Provide the [x, y] coordinate of the cell's center where the given text is located.  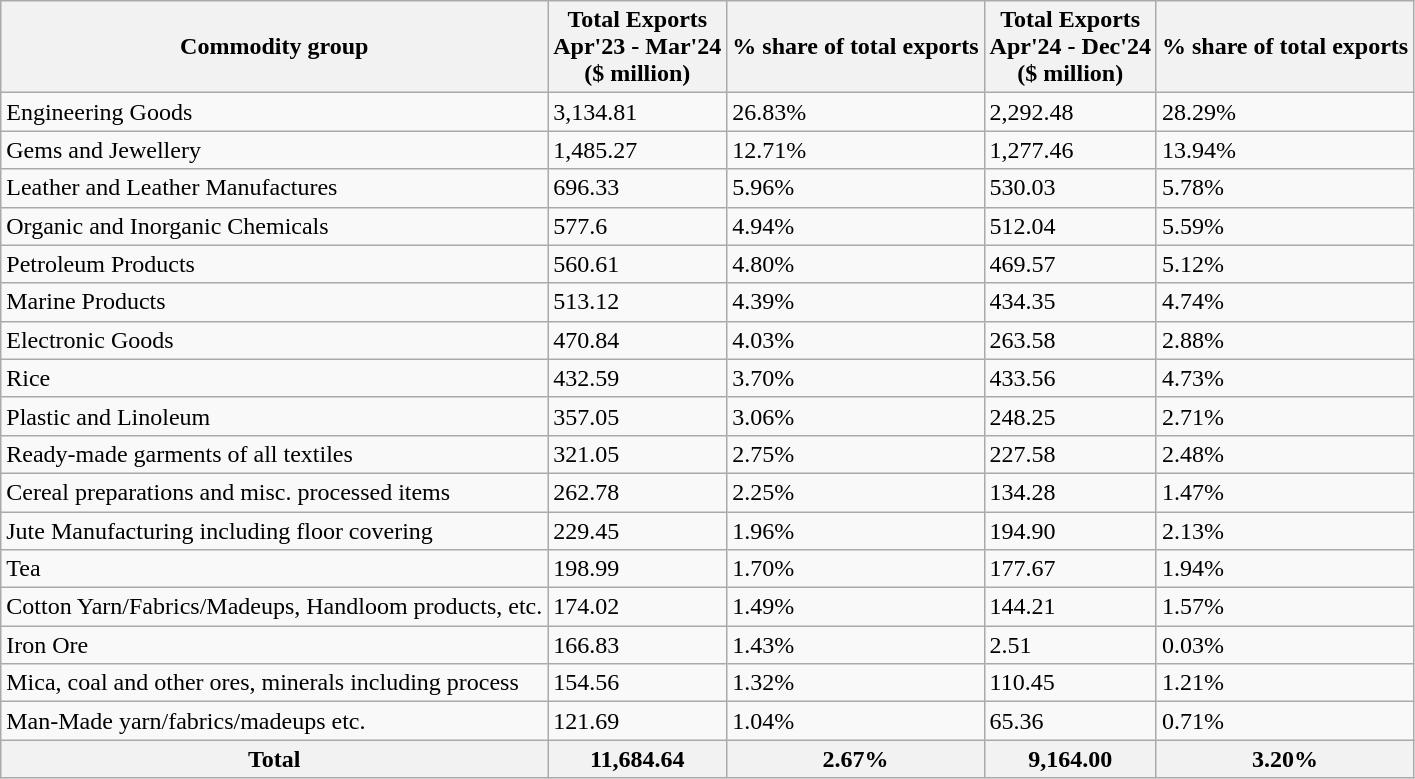
2.67% [856, 759]
696.33 [638, 188]
4.94% [856, 226]
166.83 [638, 645]
5.78% [1284, 188]
Plastic and Linoleum [274, 416]
1,485.27 [638, 150]
513.12 [638, 302]
2,292.48 [1070, 112]
3,134.81 [638, 112]
577.6 [638, 226]
432.59 [638, 378]
Gems and Jewellery [274, 150]
1.49% [856, 607]
4.39% [856, 302]
Organic and Inorganic Chemicals [274, 226]
5.96% [856, 188]
Leather and Leather Manufactures [274, 188]
1.57% [1284, 607]
470.84 [638, 340]
1.96% [856, 531]
469.57 [1070, 264]
Tea [274, 569]
530.03 [1070, 188]
1.43% [856, 645]
0.03% [1284, 645]
4.74% [1284, 302]
Engineering Goods [274, 112]
357.05 [638, 416]
11,684.64 [638, 759]
560.61 [638, 264]
1.21% [1284, 683]
1,277.46 [1070, 150]
248.25 [1070, 416]
144.21 [1070, 607]
433.56 [1070, 378]
1.47% [1284, 492]
134.28 [1070, 492]
2.48% [1284, 454]
13.94% [1284, 150]
Jute Manufacturing including floor covering [274, 531]
154.56 [638, 683]
3.20% [1284, 759]
1.04% [856, 721]
Marine Products [274, 302]
Iron Ore [274, 645]
263.58 [1070, 340]
0.71% [1284, 721]
9,164.00 [1070, 759]
65.36 [1070, 721]
Commodity group [274, 47]
2.51 [1070, 645]
3.06% [856, 416]
4.03% [856, 340]
512.04 [1070, 226]
Ready-made garments of all textiles [274, 454]
2.13% [1284, 531]
262.78 [638, 492]
177.67 [1070, 569]
Man-Made yarn/fabrics/madeups etc. [274, 721]
174.02 [638, 607]
321.05 [638, 454]
Total ExportsApr'23 - Mar'24($ million) [638, 47]
121.69 [638, 721]
5.59% [1284, 226]
Rice [274, 378]
28.29% [1284, 112]
26.83% [856, 112]
198.99 [638, 569]
Cotton Yarn/Fabrics/Madeups, Handloom products, etc. [274, 607]
Total [274, 759]
Petroleum Products [274, 264]
194.90 [1070, 531]
2.25% [856, 492]
2.71% [1284, 416]
434.35 [1070, 302]
2.75% [856, 454]
110.45 [1070, 683]
Cereal preparations and misc. processed items [274, 492]
Mica, coal and other ores, minerals including process [274, 683]
1.32% [856, 683]
227.58 [1070, 454]
229.45 [638, 531]
5.12% [1284, 264]
Electronic Goods [274, 340]
12.71% [856, 150]
Total ExportsApr'24 - Dec'24($ million) [1070, 47]
4.73% [1284, 378]
1.94% [1284, 569]
3.70% [856, 378]
1.70% [856, 569]
4.80% [856, 264]
2.88% [1284, 340]
